From the cell containing the given text, extract its center point as [x, y] coordinate. 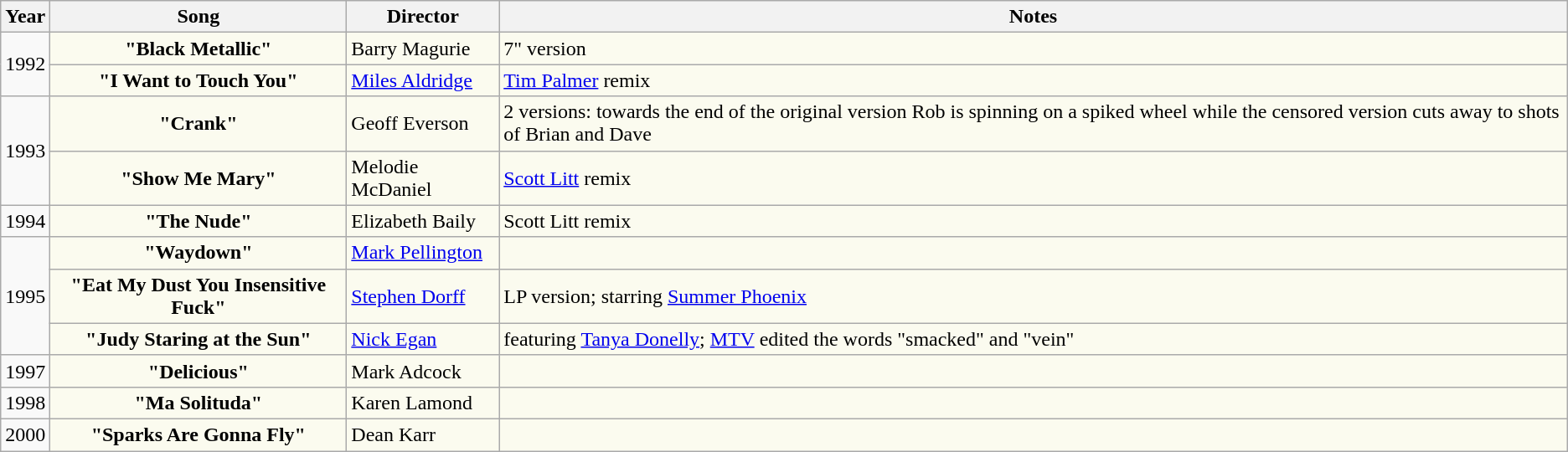
LP version; starring Summer Phoenix [1034, 296]
"Crank" [199, 124]
featuring Tanya Donelly; MTV edited the words "smacked" and "vein" [1034, 339]
1997 [25, 371]
1998 [25, 403]
1993 [25, 151]
2000 [25, 434]
Geoff Everson [423, 124]
1995 [25, 296]
Director [423, 17]
Melodie McDaniel [423, 177]
Song [199, 17]
"Show Me Mary" [199, 177]
Tim Palmer remix [1034, 80]
Notes [1034, 17]
"Sparks Are Gonna Fly" [199, 434]
Year [25, 17]
Barry Magurie [423, 49]
Karen Lamond [423, 403]
"Black Metallic" [199, 49]
1994 [25, 221]
"The Nude" [199, 221]
Nick Egan [423, 339]
Dean Karr [423, 434]
Stephen Dorff [423, 296]
Mark Pellington [423, 253]
Mark Adcock [423, 371]
1992 [25, 64]
"Judy Staring at the Sun" [199, 339]
"Delicious" [199, 371]
"Ma Solituda" [199, 403]
Elizabeth Baily [423, 221]
"Waydown" [199, 253]
7" version [1034, 49]
"I Want to Touch You" [199, 80]
Miles Aldridge [423, 80]
"Eat My Dust You Insensitive Fuck" [199, 296]
2 versions: towards the end of the original version Rob is spinning on a spiked wheel while the censored version cuts away to shots of Brian and Dave [1034, 124]
